Find where the given text appears and provide that cell's center as (x, y) coordinate. 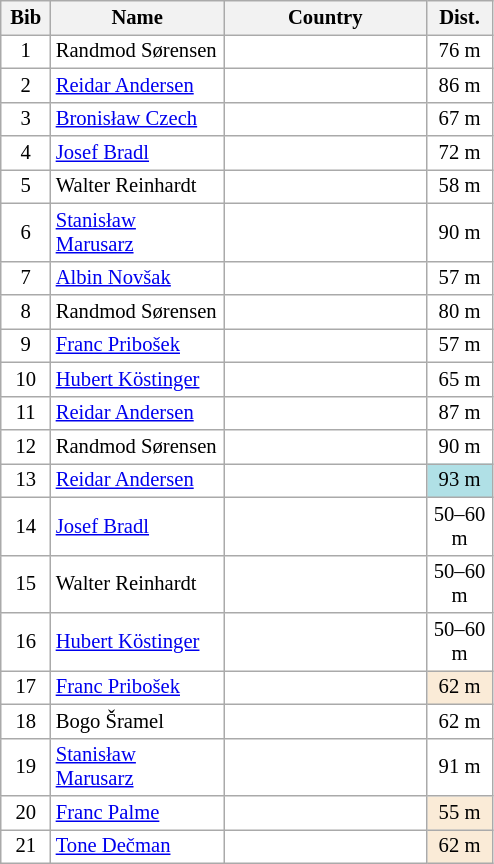
19 (26, 767)
Albin Novšak (138, 278)
55 m (460, 813)
Name (138, 17)
76 m (460, 51)
14 (26, 526)
Franc Palme (138, 813)
93 m (460, 480)
Country (326, 17)
Bib (26, 17)
58 m (460, 186)
72 m (460, 153)
67 m (460, 119)
6 (26, 232)
10 (26, 379)
11 (26, 413)
21 (26, 846)
16 (26, 641)
Bronisław Czech (138, 119)
65 m (460, 379)
80 m (460, 311)
Dist. (460, 17)
5 (26, 186)
7 (26, 278)
15 (26, 584)
4 (26, 153)
3 (26, 119)
87 m (460, 413)
Bogo Šramel (138, 721)
91 m (460, 767)
13 (26, 480)
1 (26, 51)
2 (26, 85)
86 m (460, 85)
12 (26, 447)
8 (26, 311)
20 (26, 813)
17 (26, 687)
Tone Dečman (138, 846)
18 (26, 721)
9 (26, 345)
